Scan for the cell matching the given text and deliver its (X, Y) coordinate at center. 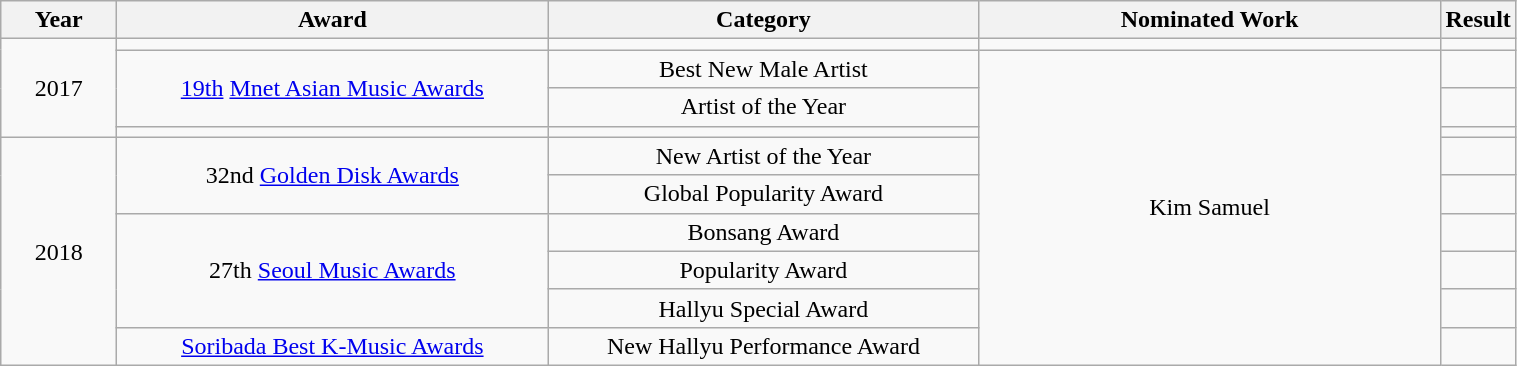
Hallyu Special Award (764, 308)
Category (764, 20)
2018 (59, 251)
Result (1478, 20)
Nominated Work (1210, 20)
Artist of the Year (764, 107)
New Hallyu Performance Award (764, 346)
Popularity Award (764, 270)
Kim Samuel (1210, 208)
Global Popularity Award (764, 194)
New Artist of the Year (764, 156)
Best New Male Artist (764, 69)
Year (59, 20)
Bonsang Award (764, 232)
27th Seoul Music Awards (332, 270)
Soribada Best K-Music Awards (332, 346)
Award (332, 20)
2017 (59, 88)
19th Mnet Asian Music Awards (332, 88)
32nd Golden Disk Awards (332, 175)
